From the cell containing the given text, extract its center point as (x, y) coordinate. 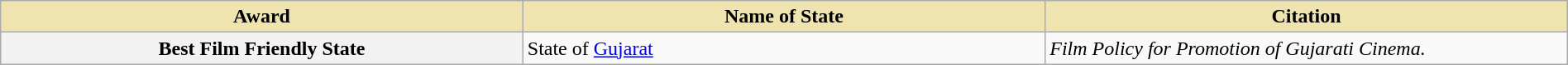
Award (262, 17)
Film Policy for Promotion of Gujarati Cinema. (1307, 48)
Name of State (784, 17)
Best Film Friendly State (262, 48)
State of Gujarat (784, 48)
Citation (1307, 17)
